Extract the (X, Y) coordinate from the center of the cell holding the provided text.  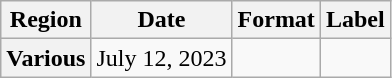
Label (355, 20)
Date (162, 20)
Format (276, 20)
Various (46, 58)
Region (46, 20)
July 12, 2023 (162, 58)
